Return [x, y] of the center of cell containing provided text 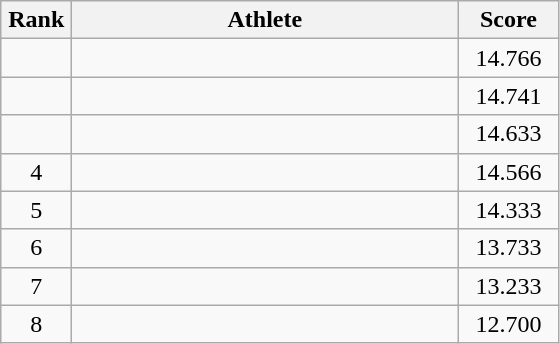
13.233 [508, 286]
Athlete [265, 20]
14.766 [508, 58]
14.566 [508, 172]
8 [36, 324]
6 [36, 248]
12.700 [508, 324]
4 [36, 172]
14.741 [508, 96]
5 [36, 210]
7 [36, 286]
14.333 [508, 210]
13.733 [508, 248]
Rank [36, 20]
Score [508, 20]
14.633 [508, 134]
